Return the [x, y] coordinate for the center point of the cell that contains the specified text.  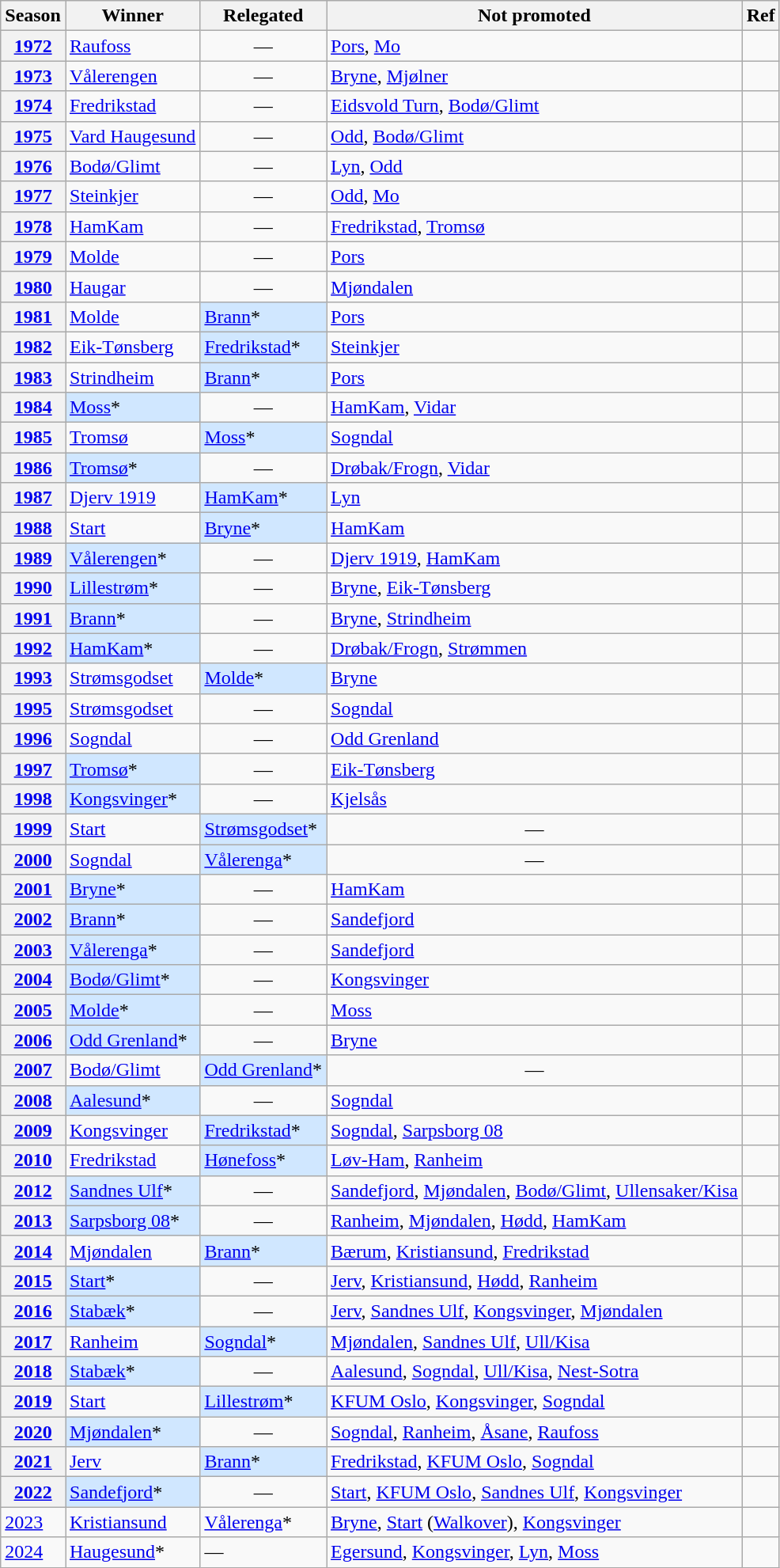
Mjøndalen* [132, 1432]
Bryne, Start (Walkover), Kongsvinger [535, 1522]
Fredrikstad, KFUM Oslo, Sogndal [535, 1462]
2013 [33, 1221]
2012 [33, 1190]
1973 [33, 76]
KFUM Oslo, Kongsvinger, Sogndal [535, 1402]
Ranheim, Mjøndalen, Hødd, HamKam [535, 1221]
1992 [33, 648]
Sogndal, Ranheim, Åsane, Raufoss [535, 1432]
1997 [33, 769]
1989 [33, 558]
Jerv, Kristiansund, Hødd, Ranheim [535, 1281]
2002 [33, 920]
1996 [33, 738]
1979 [33, 256]
2017 [33, 1342]
Bryne, Strindheim [535, 618]
Raufoss [132, 46]
1986 [33, 468]
1995 [33, 708]
2007 [33, 1070]
Lyn [535, 498]
2018 [33, 1372]
2014 [33, 1251]
Haugar [132, 287]
Drøbak/Frogn, Strømmen [535, 648]
1982 [33, 347]
Sandnes Ulf* [132, 1190]
Mjøndalen, Sandnes Ulf, Ull/Kisa [535, 1342]
Vålerengen* [132, 558]
2004 [33, 980]
1988 [33, 528]
2001 [33, 890]
Aalesund* [132, 1100]
2008 [33, 1100]
2016 [33, 1311]
Jerv, Sandnes Ulf, Kongsvinger, Mjøndalen [535, 1311]
Pors, Mo [535, 46]
Winner [132, 16]
Drøbak/Frogn, Vidar [535, 468]
2020 [33, 1432]
1972 [33, 46]
Eidsvold Turn, Bodø/Glimt [535, 106]
Sarpsborg 08* [132, 1221]
1977 [33, 196]
Bryne, Mjølner [535, 76]
Not promoted [535, 16]
1990 [33, 588]
2010 [33, 1160]
Start, KFUM Oslo, Sandnes Ulf, Kongsvinger [535, 1492]
Moss [535, 1010]
Sogndal* [263, 1342]
Odd, Mo [535, 196]
1999 [33, 829]
2000 [33, 859]
Sogndal, Sarpsborg 08 [535, 1130]
Djerv 1919, HamKam [535, 558]
Sandefjord* [132, 1492]
1987 [33, 498]
Bryne, Eik-Tønsberg [535, 588]
1983 [33, 378]
Ref [761, 16]
2006 [33, 1040]
Strømsgodset* [263, 829]
1985 [33, 438]
Kongsvinger* [132, 799]
2019 [33, 1402]
Kristiansund [132, 1522]
Ranheim [132, 1342]
Løv-Ham, Ranheim [535, 1160]
1993 [33, 678]
Sandefjord, Mjøndalen, Bodø/Glimt, Ullensaker/Kisa [535, 1190]
Fredrikstad, Tromsø [535, 226]
Lyn, Odd [535, 166]
2021 [33, 1462]
1978 [33, 226]
2023 [33, 1522]
Start* [132, 1281]
1981 [33, 317]
Djerv 1919 [132, 498]
Tromsø [132, 438]
Bærum, Kristiansund, Fredrikstad [535, 1251]
2022 [33, 1492]
1984 [33, 408]
Aalesund, Sogndal, Ull/Kisa, Nest-Sotra [535, 1372]
2005 [33, 1010]
1975 [33, 136]
HamKam, Vidar [535, 408]
2015 [33, 1281]
Odd, Bodø/Glimt [535, 136]
Haugesund* [132, 1552]
1991 [33, 618]
1976 [33, 166]
Jerv [132, 1462]
2009 [33, 1130]
Strindheim [132, 378]
2024 [33, 1552]
2003 [33, 950]
Season [33, 16]
Egersund, Kongsvinger, Lyn, Moss [535, 1552]
1980 [33, 287]
Vard Haugesund [132, 136]
Vålerengen [132, 76]
1998 [33, 799]
Bodø/Glimt* [132, 980]
Relegated [263, 16]
1974 [33, 106]
Hønefoss* [263, 1160]
Odd Grenland [535, 738]
Kjelsås [535, 799]
